Find where the given text appears and provide that cell's center as [X, Y] coordinate. 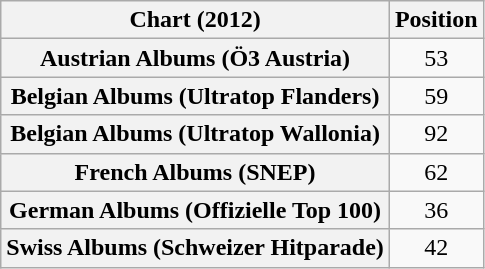
53 [436, 58]
Chart (2012) [196, 20]
59 [436, 96]
42 [436, 248]
62 [436, 172]
36 [436, 210]
Austrian Albums (Ö3 Austria) [196, 58]
Position [436, 20]
Belgian Albums (Ultratop Flanders) [196, 96]
Swiss Albums (Schweizer Hitparade) [196, 248]
92 [436, 134]
German Albums (Offizielle Top 100) [196, 210]
French Albums (SNEP) [196, 172]
Belgian Albums (Ultratop Wallonia) [196, 134]
